Detect which cell encompasses the target text, then output its [x, y] center coordinate. 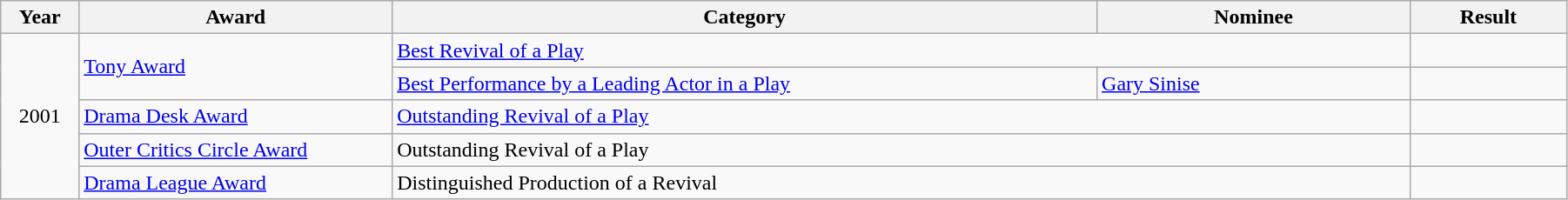
Gary Sinise [1254, 83]
Year [40, 17]
Nominee [1254, 17]
Outer Critics Circle Award [236, 150]
Result [1488, 17]
Best Revival of a Play [901, 50]
Award [236, 17]
2001 [40, 117]
Category [745, 17]
Drama League Award [236, 183]
Tony Award [236, 67]
Distinguished Production of a Revival [901, 183]
Drama Desk Award [236, 117]
Best Performance by a Leading Actor in a Play [745, 83]
